Find where the given text appears and provide that cell's center as [x, y] coordinate. 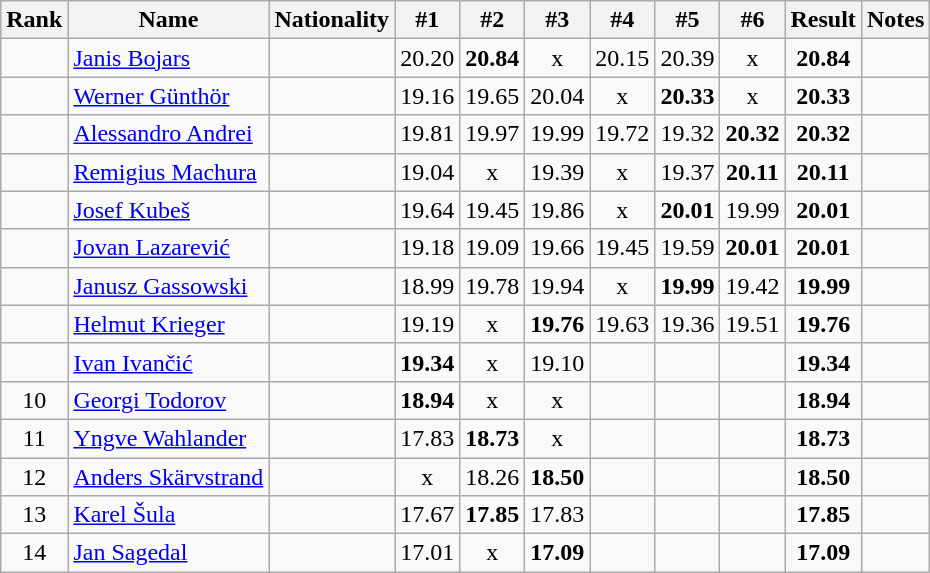
19.59 [688, 248]
#3 [558, 20]
Result [823, 20]
Notes [895, 20]
#2 [492, 20]
Name [168, 20]
20.04 [558, 96]
19.97 [492, 134]
Georgi Todorov [168, 400]
18.26 [492, 477]
19.10 [558, 362]
#1 [428, 20]
13 [34, 515]
17.01 [428, 553]
Jovan Lazarević [168, 248]
19.78 [492, 286]
#5 [688, 20]
19.81 [428, 134]
19.66 [558, 248]
Jan Sagedal [168, 553]
Janis Bojars [168, 58]
20.15 [622, 58]
10 [34, 400]
12 [34, 477]
Remigius Machura [168, 172]
19.42 [752, 286]
Nationality [332, 20]
19.04 [428, 172]
19.19 [428, 324]
Yngve Wahlander [168, 438]
Alessandro Andrei [168, 134]
20.20 [428, 58]
19.72 [622, 134]
Anders Skärvstrand [168, 477]
Josef Kubeš [168, 210]
19.86 [558, 210]
Karel Šula [168, 515]
18.99 [428, 286]
19.39 [558, 172]
19.63 [622, 324]
19.37 [688, 172]
19.64 [428, 210]
Janusz Gassowski [168, 286]
19.36 [688, 324]
19.18 [428, 248]
Ivan Ivančić [168, 362]
14 [34, 553]
19.65 [492, 96]
Werner Günthör [168, 96]
#4 [622, 20]
11 [34, 438]
19.16 [428, 96]
Rank [34, 20]
19.09 [492, 248]
19.32 [688, 134]
19.94 [558, 286]
19.51 [752, 324]
17.67 [428, 515]
Helmut Krieger [168, 324]
#6 [752, 20]
20.39 [688, 58]
